Identify which cell holds the provided text, then report its [x, y] central coordinate. 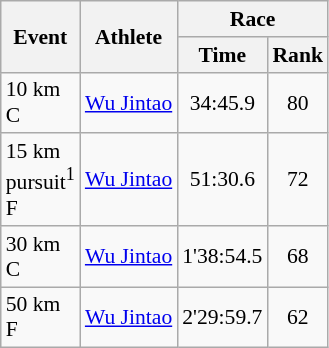
34:45.9 [222, 102]
1'38:54.5 [222, 256]
15 km pursuit1 F [40, 180]
50 km F [40, 318]
Time [222, 55]
Event [40, 36]
51:30.6 [222, 180]
Rank [298, 55]
2'29:59.7 [222, 318]
72 [298, 180]
68 [298, 256]
30 km C [40, 256]
Athlete [128, 36]
Race [252, 19]
62 [298, 318]
10 km C [40, 102]
80 [298, 102]
